Capture the cell that displays the provided text and extract its [x, y] central coordinate. 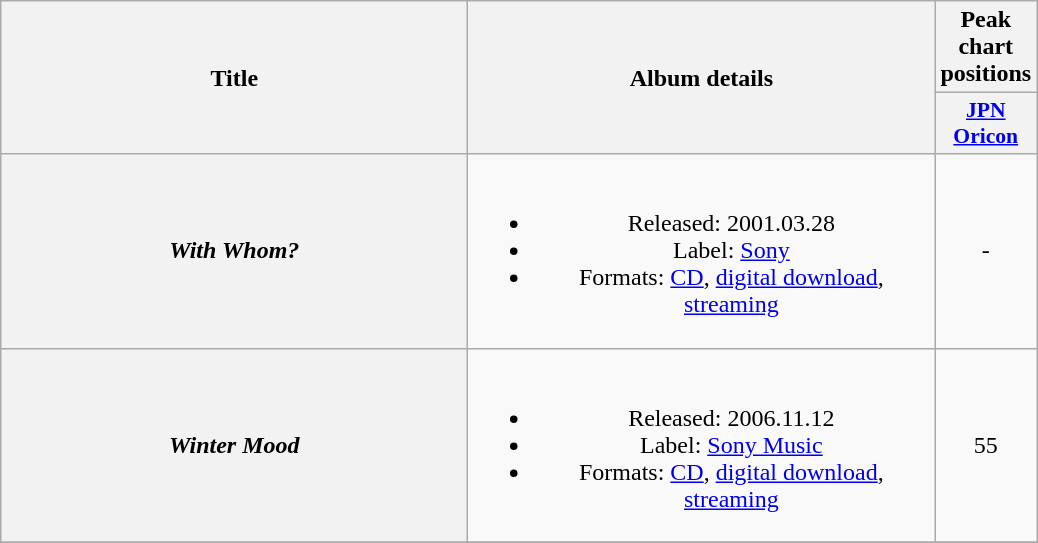
Title [234, 78]
55 [986, 445]
- [986, 251]
JPNOricon [986, 124]
Released: 2006.11.12Label: Sony MusicFormats: CD, digital download, streaming [702, 445]
With Whom? [234, 251]
Released: 2001.03.28Label: SonyFormats: CD, digital download, streaming [702, 251]
Winter Mood [234, 445]
Album details [702, 78]
Peak chart positions [986, 47]
